Determine the [x, y] coordinate at the center of the cell enclosing the given text.  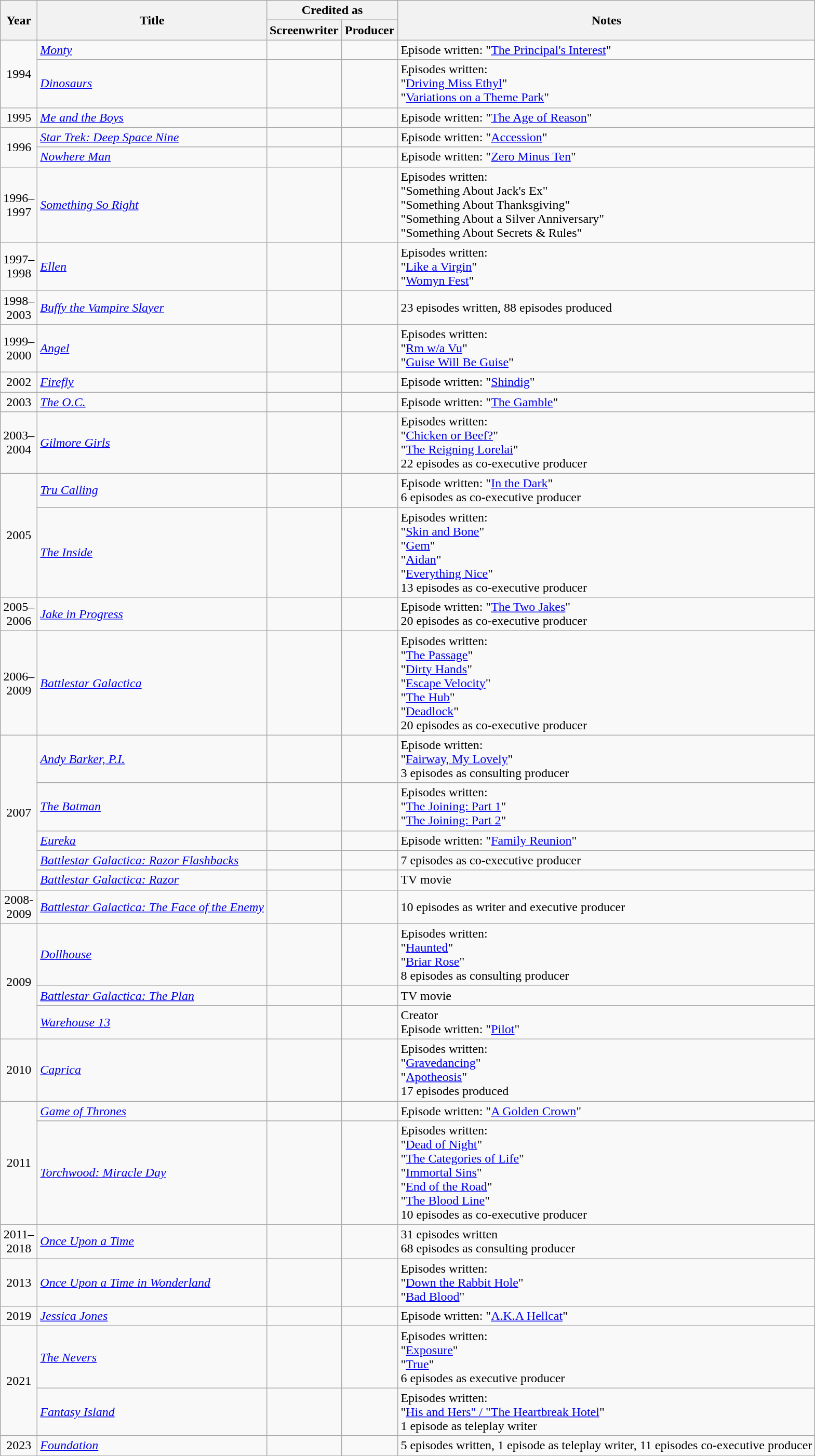
Jessica Jones [152, 1316]
Nowhere Man [152, 157]
Monty [152, 50]
10 episodes as writer and executive producer [607, 907]
Tru Calling [152, 490]
2009 [19, 981]
Episode written: "The Gamble" [607, 402]
Warehouse 13 [152, 1022]
Battlestar Galactica: The Face of the Enemy [152, 907]
Producer [370, 30]
Me and the Boys [152, 117]
1994 [19, 74]
Episode written: "Fairway, My Lovely" 3 episodes as consulting producer [607, 759]
2003 [19, 402]
2011 [19, 1163]
Episodes written: "Driving Miss Ethyl" "Variations on a Theme Park" [607, 84]
The Batman [152, 807]
1997–1998 [19, 266]
Episodes written: "Rm w/a Vu" "Guise Will Be Guise" [607, 348]
Episodes written: "The Passage" "Dirty Hands" "Escape Velocity" "The Hub" "Deadlock" 20 episodes as co-executive producer [607, 683]
Episodes written: "Skin and Bone" "Gem" "Aidan" "Everything Nice" 13 episodes as co-executive producer [607, 553]
The Inside [152, 553]
Ellen [152, 266]
Gilmore Girls [152, 443]
2023 [19, 1446]
Episodes written: "Dead of Night" "The Categories of Life" "Immortal Sins" "End of the Road" "The Blood Line" 10 episodes as co-executive producer [607, 1173]
Episode written: "Accession" [607, 137]
Andy Barker, P.I. [152, 759]
Episode written: "Family Reunion" [607, 840]
23 episodes written, 88 episodes produced [607, 308]
Dollhouse [152, 955]
Episode written: "The Two Jakes" 20 episodes as co-executive producer [607, 614]
1995 [19, 117]
Battlestar Galactica: Razor Flashbacks [152, 860]
2010 [19, 1070]
Star Trek: Deep Space Nine [152, 137]
Screenwriter [304, 30]
Foundation [152, 1446]
Once Upon a Time in Wonderland [152, 1283]
Episode written: "Zero Minus Ten" [607, 157]
Angel [152, 348]
Episodes written: "Gravedancing" "Apotheosis" 17 episodes produced [607, 1070]
Battlestar Galactica [152, 683]
Episodes written: "Exposure" "True" 6 episodes as executive producer [607, 1357]
Once Upon a Time [152, 1241]
Notes [607, 20]
Episodes written: "The Joining: Part 1" "The Joining: Part 2" [607, 807]
Episodes written: "Haunted" "Briar Rose" 8 episodes as consulting producer [607, 955]
Credited as [332, 10]
Caprica [152, 1070]
Title [152, 20]
Episodes written: "Chicken or Beef?" "The Reigning Lorelai" 22 episodes as co-executive producer [607, 443]
Dinosaurs [152, 84]
2002 [19, 382]
Episode written: "A.K.A Hellcat" [607, 1316]
The Nevers [152, 1357]
Episodes written: "Down the Rabbit Hole" "Bad Blood" [607, 1283]
Creator Episode written: "Pilot" [607, 1022]
Game of Thrones [152, 1111]
1996–1997 [19, 205]
Eureka [152, 840]
Buffy the Vampire Slayer [152, 308]
Episodes written: "Something About Jack's Ex" "Something About Thanksgiving" "Something About a Silver Anniversary" "Something About Secrets & Rules" [607, 205]
Year [19, 20]
Episode written: "In the Dark" 6 episodes as co-executive producer [607, 490]
Battlestar Galactica: Razor [152, 880]
2003–2004 [19, 443]
7 episodes as co-executive producer [607, 860]
2008-2009 [19, 907]
Episode written: "The Principal's Interest" [607, 50]
Episode written: "Shindig" [607, 382]
Fantasy Island [152, 1412]
1998–2003 [19, 308]
Episode written: "A Golden Crown" [607, 1111]
Firefly [152, 382]
Episodes written: "Like a Virgin" "Womyn Fest" [607, 266]
2005–2006 [19, 614]
5 episodes written, 1 episode as teleplay writer, 11 episodes co-executive producer [607, 1446]
Battlestar Galactica: The Plan [152, 995]
The O.C. [152, 402]
1996 [19, 147]
2011–2018 [19, 1241]
Something So Right [152, 205]
2013 [19, 1283]
31 episodes written 68 episodes as consulting producer [607, 1241]
2021 [19, 1381]
2006–2009 [19, 683]
Jake in Progress [152, 614]
1999–2000 [19, 348]
Episode written: "The Age of Reason" [607, 117]
Episodes written: "His and Hers" / "The Heartbreak Hotel" 1 episode as teleplay writer [607, 1412]
2019 [19, 1316]
Torchwood: Miracle Day [152, 1173]
2005 [19, 536]
2007 [19, 812]
